Scan for the cell matching the given text and deliver its [X, Y] coordinate at center. 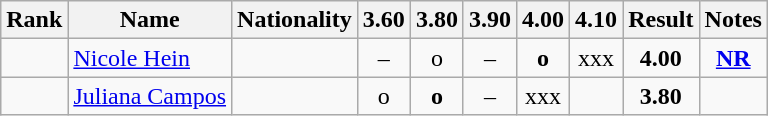
Name [150, 20]
Result [661, 20]
NR [733, 58]
Notes [733, 20]
Nicole Hein [150, 58]
Juliana Campos [150, 96]
4.10 [596, 20]
3.60 [384, 20]
Rank [34, 20]
3.90 [490, 20]
Nationality [295, 20]
